Pinpoint the cell where the given text exists, returning its (X, Y) midpoint coordinate. 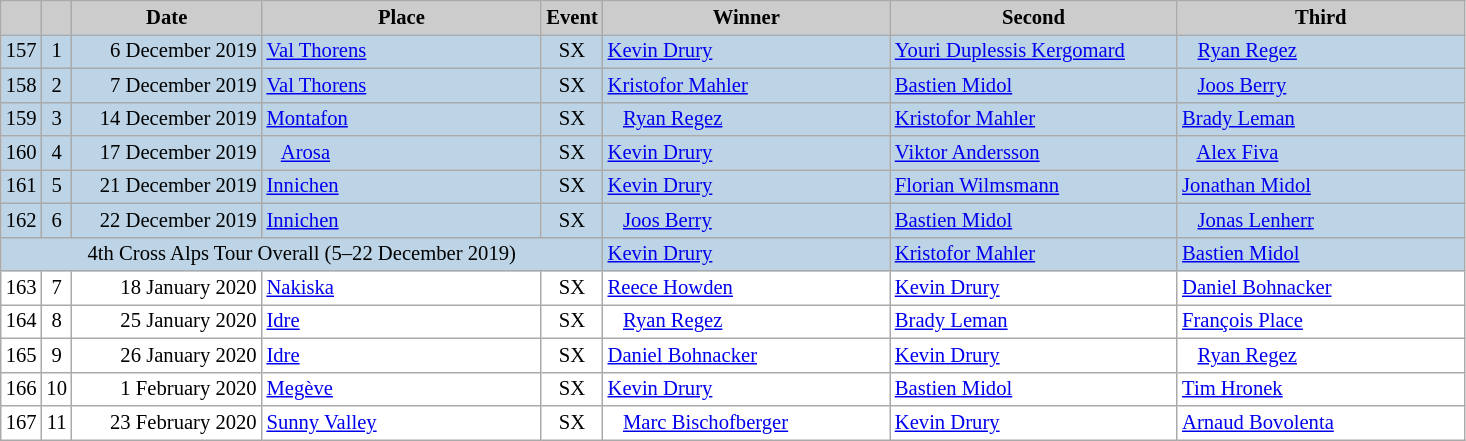
22 December 2019 (167, 220)
7 (56, 287)
159 (22, 119)
1 (56, 51)
Viktor Andersson (1034, 153)
Arosa (402, 153)
2 (56, 85)
18 January 2020 (167, 287)
14 December 2019 (167, 119)
167 (22, 423)
François Place (1320, 321)
4th Cross Alps Tour Overall (5–22 December 2019) (302, 254)
8 (56, 321)
160 (22, 153)
Florian Wilmsmann (1034, 186)
157 (22, 51)
158 (22, 85)
6 (56, 220)
25 January 2020 (167, 321)
3 (56, 119)
17 December 2019 (167, 153)
Third (1320, 17)
26 January 2020 (167, 355)
6 December 2019 (167, 51)
Sunny Valley (402, 423)
Second (1034, 17)
Arnaud Bovolenta (1320, 423)
Montafon (402, 119)
Date (167, 17)
11 (56, 423)
Jonas Lenherr (1320, 220)
Nakiska (402, 287)
Alex Fiva (1320, 153)
Reece Howden (746, 287)
Event (572, 17)
1 February 2020 (167, 389)
Marc Bischofberger (746, 423)
162 (22, 220)
Tim Hronek (1320, 389)
Winner (746, 17)
164 (22, 321)
165 (22, 355)
21 December 2019 (167, 186)
163 (22, 287)
Megève (402, 389)
4 (56, 153)
166 (22, 389)
10 (56, 389)
23 February 2020 (167, 423)
9 (56, 355)
7 December 2019 (167, 85)
5 (56, 186)
Place (402, 17)
Jonathan Midol (1320, 186)
Youri Duplessis Kergomard (1034, 51)
161 (22, 186)
